Provide the (x, y) coordinate of the cell's center where the given text is located.  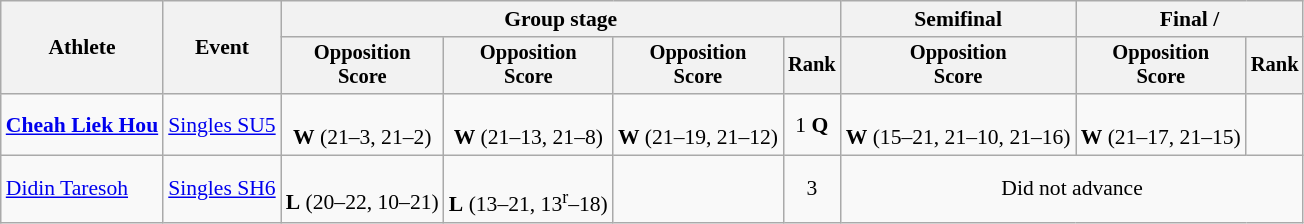
1 Q (812, 124)
Singles SH6 (222, 190)
Athlete (82, 48)
W (21–17, 21–15) (1161, 124)
Didin Taresoh (82, 190)
L (20–22, 10–21) (362, 190)
3 (812, 190)
Singles SU5 (222, 124)
Group stage (561, 19)
Final / (1190, 19)
W (21–13, 21–8) (528, 124)
Event (222, 48)
Semifinal (958, 19)
W (21–19, 21–12) (698, 124)
Cheah Liek Hou (82, 124)
L (13–21, 13r–18) (528, 190)
Did not advance (1072, 190)
W (21–3, 21–2) (362, 124)
W (15–21, 21–10, 21–16) (958, 124)
